Scan for the cell matching the given text and deliver its (X, Y) coordinate at center. 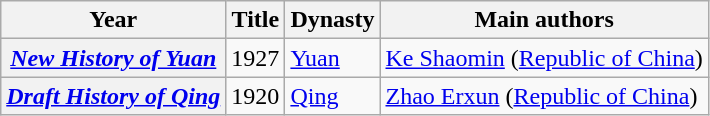
Main authors (544, 20)
Year (114, 20)
Draft History of Qing (114, 96)
Title (256, 20)
1920 (256, 96)
New History of Yuan (114, 58)
Qing (332, 96)
Zhao Erxun (Republic of China) (544, 96)
Ke Shaomin (Republic of China) (544, 58)
1927 (256, 58)
Yuan (332, 58)
Dynasty (332, 20)
